Output the (X, Y) coordinate of the center of the cell containing the given text.  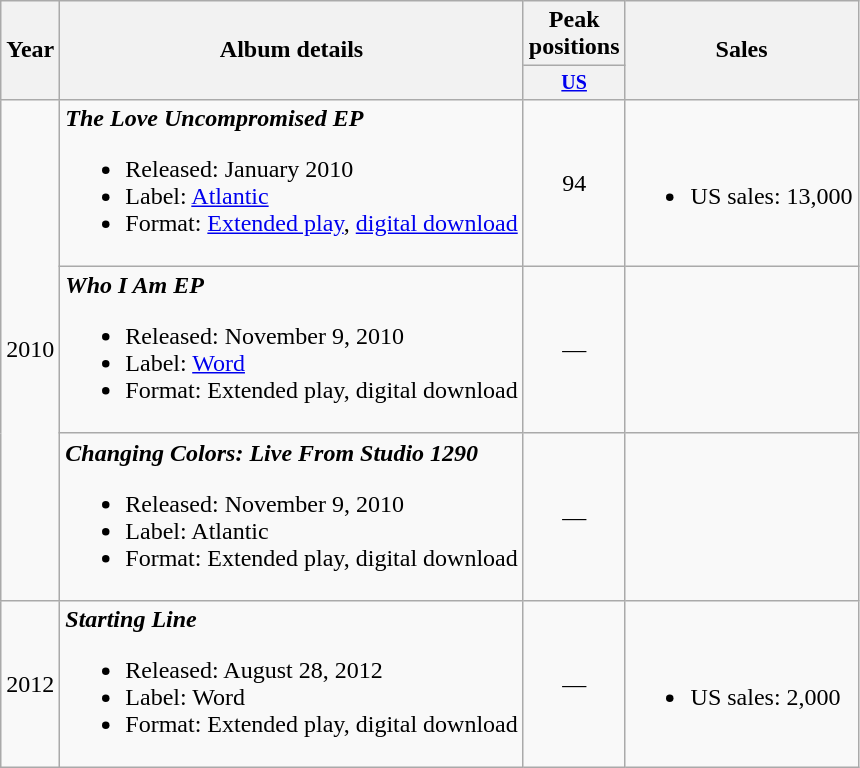
US (574, 82)
Sales (742, 50)
Peak positions (574, 34)
Changing Colors: Live From Studio 1290Released: November 9, 2010Label: AtlanticFormat: Extended play, digital download (292, 516)
US sales: 13,000 (742, 182)
Album details (292, 50)
2012 (30, 684)
Starting LineReleased: August 28, 2012Label: WordFormat: Extended play, digital download (292, 684)
2010 (30, 350)
Who I Am EPReleased: November 9, 2010Label: WordFormat: Extended play, digital download (292, 350)
The Love Uncompromised EPReleased: January 2010Label: AtlanticFormat: Extended play, digital download (292, 182)
Year (30, 50)
94 (574, 182)
US sales: 2,000 (742, 684)
